For the text-containing cell, return its midpoint in (X, Y) coordinate format. 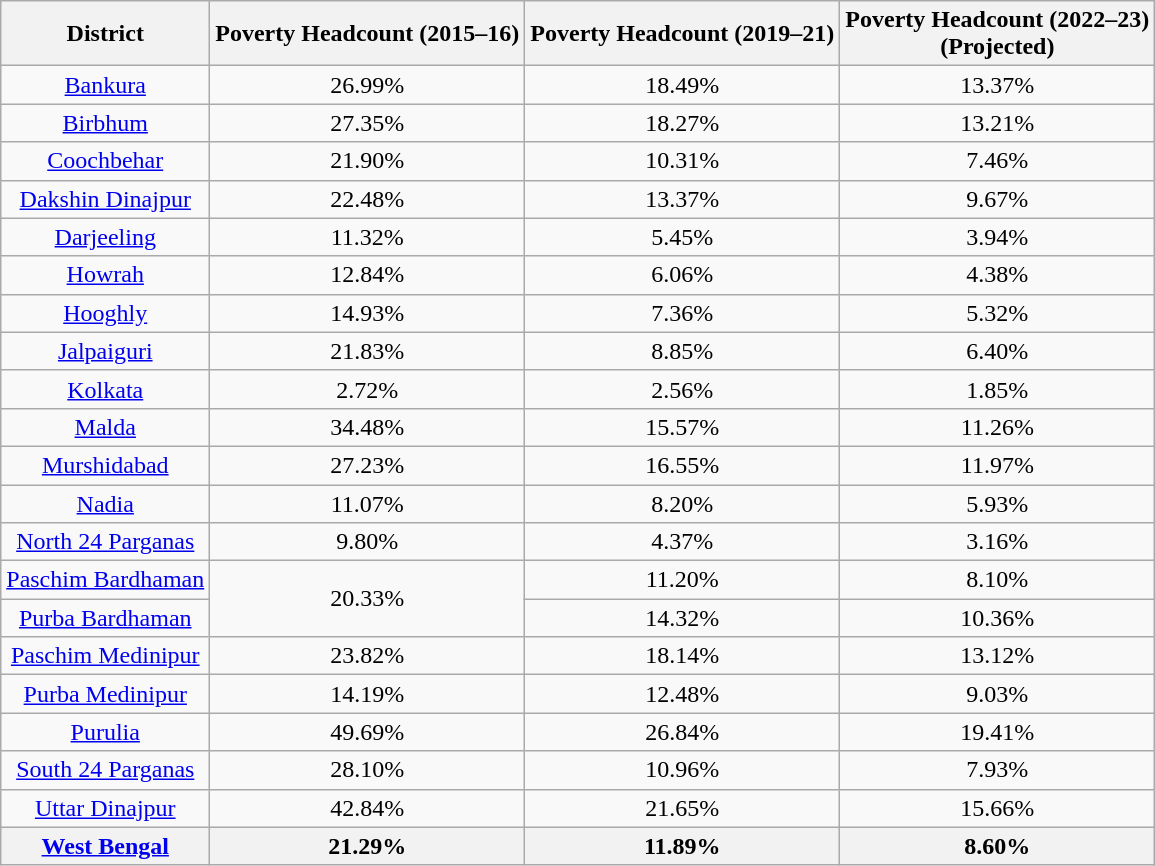
Purulia (106, 732)
Paschim Medinipur (106, 656)
4.38% (998, 275)
13.12% (998, 656)
Uttar Dinajpur (106, 808)
Poverty Headcount (2015–16) (368, 34)
Purba Bardhaman (106, 618)
Poverty Headcount (2022–23)(Projected) (998, 34)
20.33% (368, 599)
Paschim Bardhaman (106, 580)
18.14% (682, 656)
21.90% (368, 161)
19.41% (998, 732)
27.35% (368, 123)
5.32% (998, 313)
1.85% (998, 389)
3.16% (998, 542)
6.06% (682, 275)
9.03% (998, 694)
7.36% (682, 313)
18.27% (682, 123)
26.84% (682, 732)
Nadia (106, 503)
Bankura (106, 85)
21.83% (368, 351)
Darjeeling (106, 237)
14.32% (682, 618)
12.48% (682, 694)
11.26% (998, 427)
Coochbehar (106, 161)
2.56% (682, 389)
8.10% (998, 580)
14.19% (368, 694)
Purba Medinipur (106, 694)
Dakshin Dinajpur (106, 199)
West Bengal (106, 846)
49.69% (368, 732)
South 24 Parganas (106, 770)
10.31% (682, 161)
18.49% (682, 85)
7.93% (998, 770)
23.82% (368, 656)
12.84% (368, 275)
2.72% (368, 389)
11.32% (368, 237)
8.20% (682, 503)
8.60% (998, 846)
3.94% (998, 237)
21.65% (682, 808)
13.21% (998, 123)
27.23% (368, 465)
26.99% (368, 85)
42.84% (368, 808)
Murshidabad (106, 465)
11.89% (682, 846)
10.96% (682, 770)
22.48% (368, 199)
15.66% (998, 808)
District (106, 34)
21.29% (368, 846)
9.80% (368, 542)
Malda (106, 427)
Kolkata (106, 389)
5.45% (682, 237)
14.93% (368, 313)
15.57% (682, 427)
34.48% (368, 427)
Jalpaiguri (106, 351)
11.97% (998, 465)
North 24 Parganas (106, 542)
10.36% (998, 618)
5.93% (998, 503)
11.20% (682, 580)
Howrah (106, 275)
4.37% (682, 542)
6.40% (998, 351)
28.10% (368, 770)
9.67% (998, 199)
8.85% (682, 351)
16.55% (682, 465)
Hooghly (106, 313)
7.46% (998, 161)
Birbhum (106, 123)
11.07% (368, 503)
Poverty Headcount (2019–21) (682, 34)
